From the cell containing the given text, extract its center point as (x, y) coordinate. 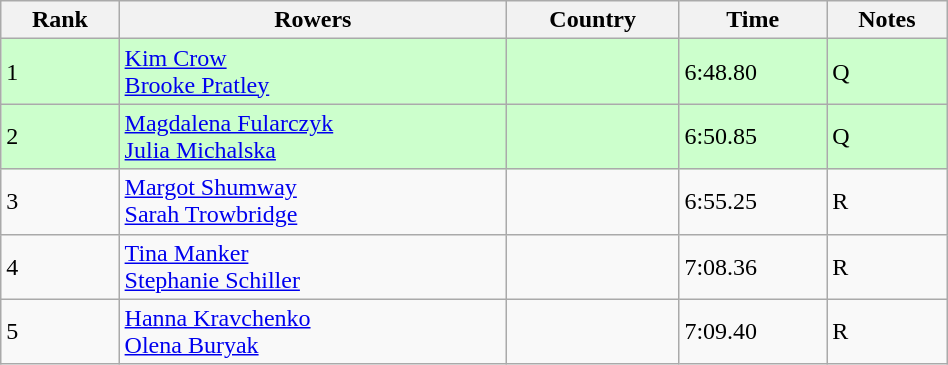
Margot ShumwaySarah Trowbridge (312, 202)
Time (753, 20)
Country (593, 20)
Rowers (312, 20)
1 (60, 72)
4 (60, 266)
Tina MankerStephanie Schiller (312, 266)
7:08.36 (753, 266)
Kim CrowBrooke Pratley (312, 72)
Notes (888, 20)
3 (60, 202)
6:55.25 (753, 202)
Rank (60, 20)
Magdalena FularczykJulia Michalska (312, 136)
6:48.80 (753, 72)
Hanna KravchenkoOlena Buryak (312, 332)
6:50.85 (753, 136)
2 (60, 136)
5 (60, 332)
7:09.40 (753, 332)
